For the text-containing cell, return its midpoint in [X, Y] coordinate format. 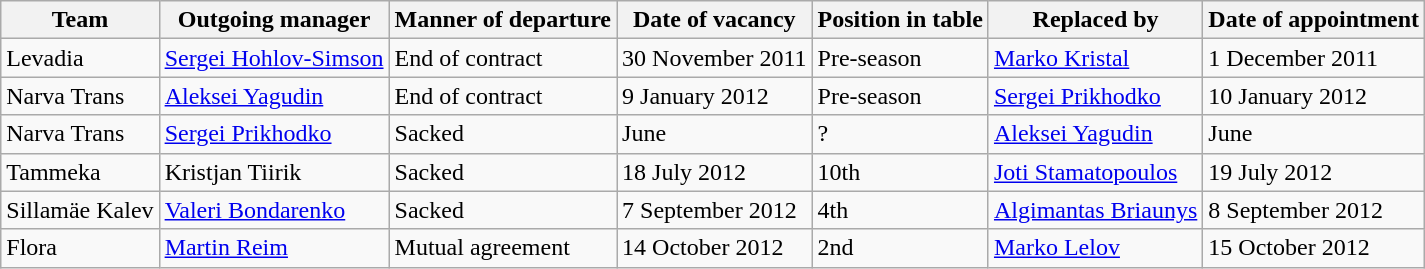
Marko Lelov [1095, 248]
Replaced by [1095, 20]
Manner of departure [502, 20]
Date of appointment [1314, 20]
14 October 2012 [714, 248]
10 January 2012 [1314, 96]
Outgoing manager [274, 20]
Marko Kristal [1095, 58]
Tammeka [80, 172]
Kristjan Tiirik [274, 172]
Valeri Bondarenko [274, 210]
18 July 2012 [714, 172]
Levadia [80, 58]
30 November 2011 [714, 58]
Algimantas Briaunys [1095, 210]
Position in table [900, 20]
Sillamäe Kalev [80, 210]
15 October 2012 [1314, 248]
Team [80, 20]
8 September 2012 [1314, 210]
1 December 2011 [1314, 58]
Sergei Hohlov-Simson [274, 58]
Date of vacancy [714, 20]
10th [900, 172]
2nd [900, 248]
Flora [80, 248]
Mutual agreement [502, 248]
Joti Stamatopoulos [1095, 172]
Martin Reim [274, 248]
9 January 2012 [714, 96]
19 July 2012 [1314, 172]
7 September 2012 [714, 210]
4th [900, 210]
? [900, 134]
